Output the [x, y] coordinate of the center of the cell containing the given text.  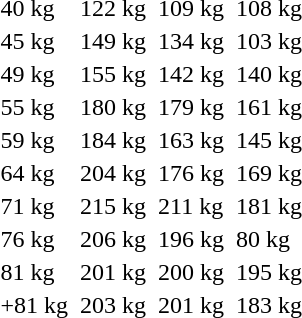
134 kg [192, 41]
180 kg [114, 107]
206 kg [114, 239]
211 kg [192, 206]
215 kg [114, 206]
176 kg [192, 173]
155 kg [114, 74]
142 kg [192, 74]
149 kg [114, 41]
204 kg [114, 173]
196 kg [192, 239]
184 kg [114, 140]
179 kg [192, 107]
163 kg [192, 140]
200 kg [192, 272]
201 kg [114, 272]
